Determine the (x, y) coordinate at the center of the cell enclosing the given text.  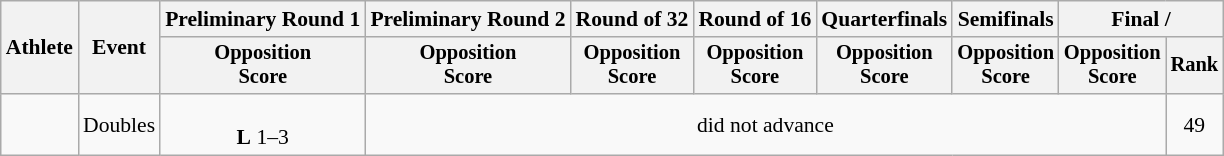
Event (119, 48)
Preliminary Round 2 (468, 19)
Round of 16 (754, 19)
Athlete (40, 48)
Quarterfinals (884, 19)
L 1–3 (262, 124)
Preliminary Round 1 (262, 19)
Round of 32 (632, 19)
49 (1195, 124)
did not advance (765, 124)
Semifinals (1006, 19)
Rank (1195, 66)
Final / (1141, 19)
Doubles (119, 124)
